Return the [X, Y] coordinate for the center point of the cell that contains the specified text.  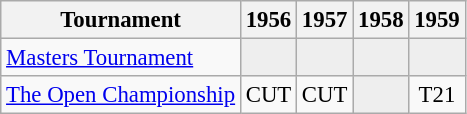
1958 [381, 20]
1957 [325, 20]
The Open Championship [121, 95]
Masters Tournament [121, 58]
1956 [268, 20]
T21 [437, 95]
1959 [437, 20]
Tournament [121, 20]
